Return (X, Y) of the center of cell containing provided text 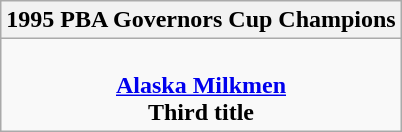
Alaska Milkmen Third title (201, 85)
1995 PBA Governors Cup Champions (201, 20)
